Pinpoint the cell where the given text exists, returning its [x, y] midpoint coordinate. 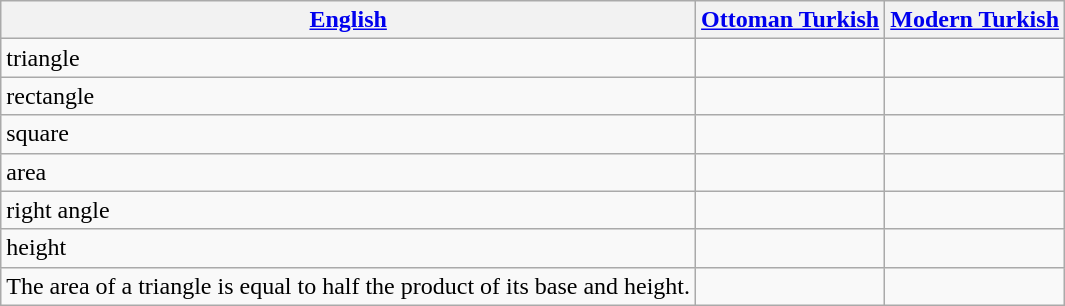
triangle [348, 58]
right angle [348, 210]
height [348, 248]
area [348, 172]
Modern Turkish [975, 20]
The area of a triangle is equal to half the product of its base and height. [348, 286]
Ottoman Turkish [790, 20]
square [348, 134]
English [348, 20]
rectangle [348, 96]
